Return the [X, Y] coordinate for the center point of the cell that contains the specified text.  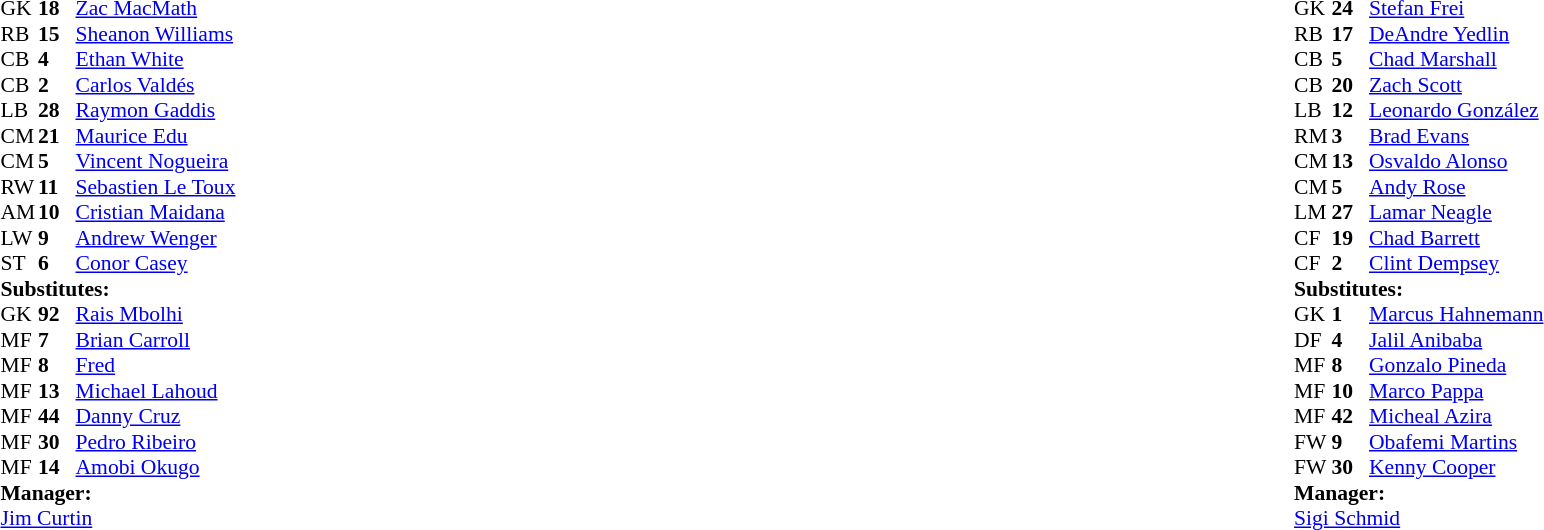
Andrew Wenger [156, 238]
7 [57, 340]
Marco Pappa [1456, 391]
14 [57, 467]
Andy Rose [1456, 187]
Brian Carroll [156, 340]
AM [19, 213]
LW [19, 238]
Sheanon Williams [156, 34]
17 [1351, 34]
LM [1313, 213]
44 [57, 417]
Amobi Okugo [156, 467]
Brad Evans [1456, 136]
21 [57, 136]
RW [19, 187]
Leonardo González [1456, 111]
Michael Lahoud [156, 391]
Obafemi Martins [1456, 442]
28 [57, 111]
20 [1351, 85]
Conor Casey [156, 263]
Vincent Nogueira [156, 161]
DeAndre Yedlin [1456, 34]
Micheal Azira [1456, 417]
Ethan White [156, 59]
Carlos Valdés [156, 85]
Chad Marshall [1456, 59]
Cristian Maidana [156, 213]
Jalil Anibaba [1456, 340]
Zach Scott [1456, 85]
Kenny Cooper [1456, 467]
Pedro Ribeiro [156, 442]
1 [1351, 315]
Gonzalo Pineda [1456, 365]
Lamar Neagle [1456, 213]
Osvaldo Alonso [1456, 161]
ST [19, 263]
27 [1351, 213]
19 [1351, 238]
Sebastien Le Toux [156, 187]
Marcus Hahnemann [1456, 315]
11 [57, 187]
3 [1351, 136]
Rais Mbolhi [156, 315]
42 [1351, 417]
DF [1313, 340]
6 [57, 263]
Maurice Edu [156, 136]
Raymon Gaddis [156, 111]
12 [1351, 111]
92 [57, 315]
Chad Barrett [1456, 238]
Clint Dempsey [1456, 263]
RM [1313, 136]
Danny Cruz [156, 417]
Fred [156, 365]
15 [57, 34]
